From the cell containing the given text, extract its center point as (X, Y) coordinate. 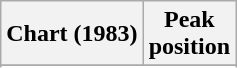
Peakposition (189, 34)
Chart (1983) (72, 34)
